Search for the cell housing the specified text and yield its (X, Y) center coordinate. 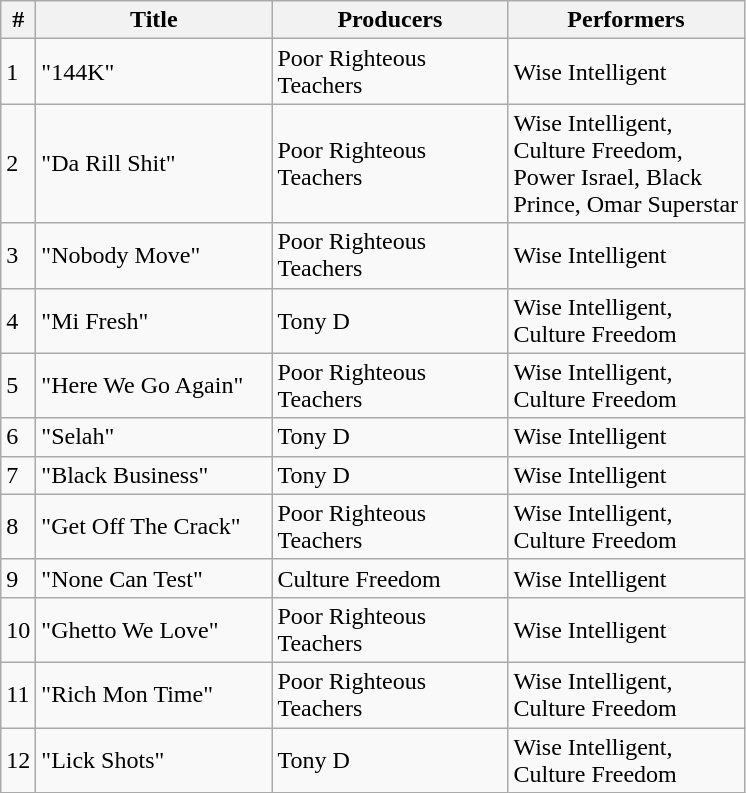
"144K" (154, 72)
"Rich Mon Time" (154, 694)
11 (18, 694)
"Get Off The Crack" (154, 526)
4 (18, 320)
Producers (390, 20)
"Mi Fresh" (154, 320)
"Black Business" (154, 475)
12 (18, 760)
Culture Freedom (390, 578)
1 (18, 72)
"Lick Shots" (154, 760)
"Da Rill Shit" (154, 164)
# (18, 20)
3 (18, 256)
9 (18, 578)
Performers (626, 20)
"None Can Test" (154, 578)
8 (18, 526)
5 (18, 386)
Title (154, 20)
"Ghetto We Love" (154, 630)
"Here We Go Again" (154, 386)
Wise Intelligent, Culture Freedom, Power Israel, Black Prince, Omar Superstar (626, 164)
10 (18, 630)
"Nobody Move" (154, 256)
6 (18, 437)
2 (18, 164)
7 (18, 475)
"Selah" (154, 437)
